Search for the cell housing the specified text and yield its (x, y) center coordinate. 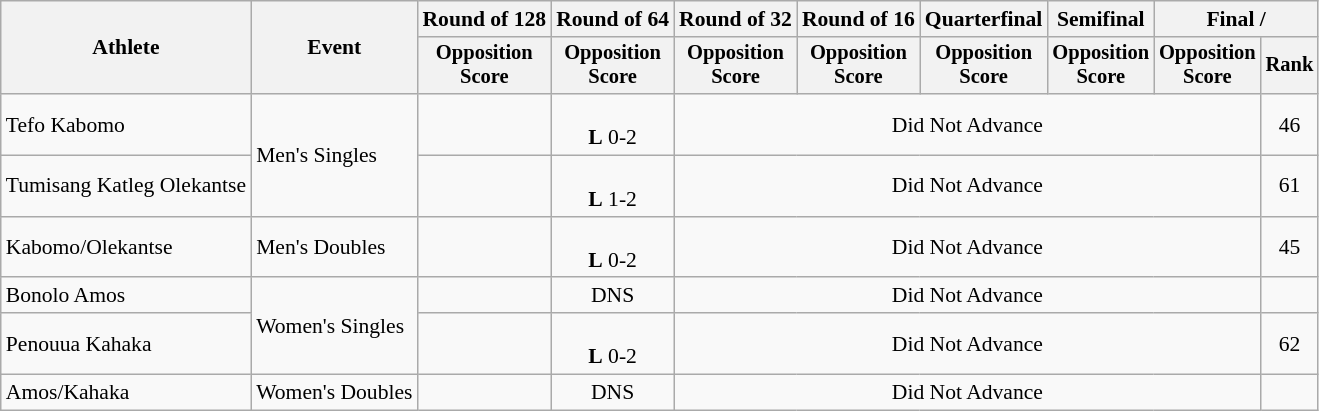
Tefo Kabomo (126, 124)
Round of 32 (736, 19)
Semifinal (1100, 19)
L 1-2 (612, 186)
61 (1290, 186)
Quarterfinal (984, 19)
Kabomo/Olekantse (126, 248)
Penouua Kahaka (126, 344)
62 (1290, 344)
Rank (1290, 66)
Women's Singles (334, 326)
Round of 128 (484, 19)
Round of 64 (612, 19)
Tumisang Katleg Olekantse (126, 186)
Athlete (126, 48)
Round of 16 (858, 19)
Final / (1236, 19)
Bonolo Amos (126, 296)
46 (1290, 124)
Amos/Kahaka (126, 393)
Men's Singles (334, 155)
Men's Doubles (334, 248)
45 (1290, 248)
Women's Doubles (334, 393)
Event (334, 48)
